Search for the cell housing the specified text and yield its [X, Y] center coordinate. 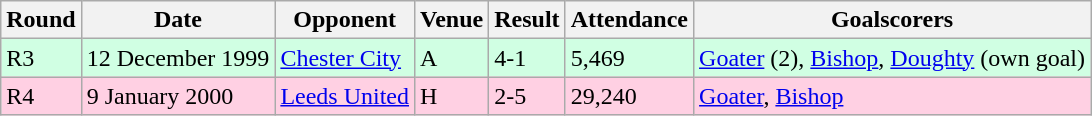
Goater (2), Bishop, Doughty (own goal) [892, 58]
Attendance [629, 20]
9 January 2000 [178, 96]
Goalscorers [892, 20]
29,240 [629, 96]
5,469 [629, 58]
Chester City [345, 58]
Opponent [345, 20]
R3 [41, 58]
Round [41, 20]
H [452, 96]
Goater, Bishop [892, 96]
A [452, 58]
R4 [41, 96]
Leeds United [345, 96]
4-1 [527, 58]
Venue [452, 20]
12 December 1999 [178, 58]
2-5 [527, 96]
Date [178, 20]
Result [527, 20]
